Detect which cell encompasses the target text, then output its [x, y] center coordinate. 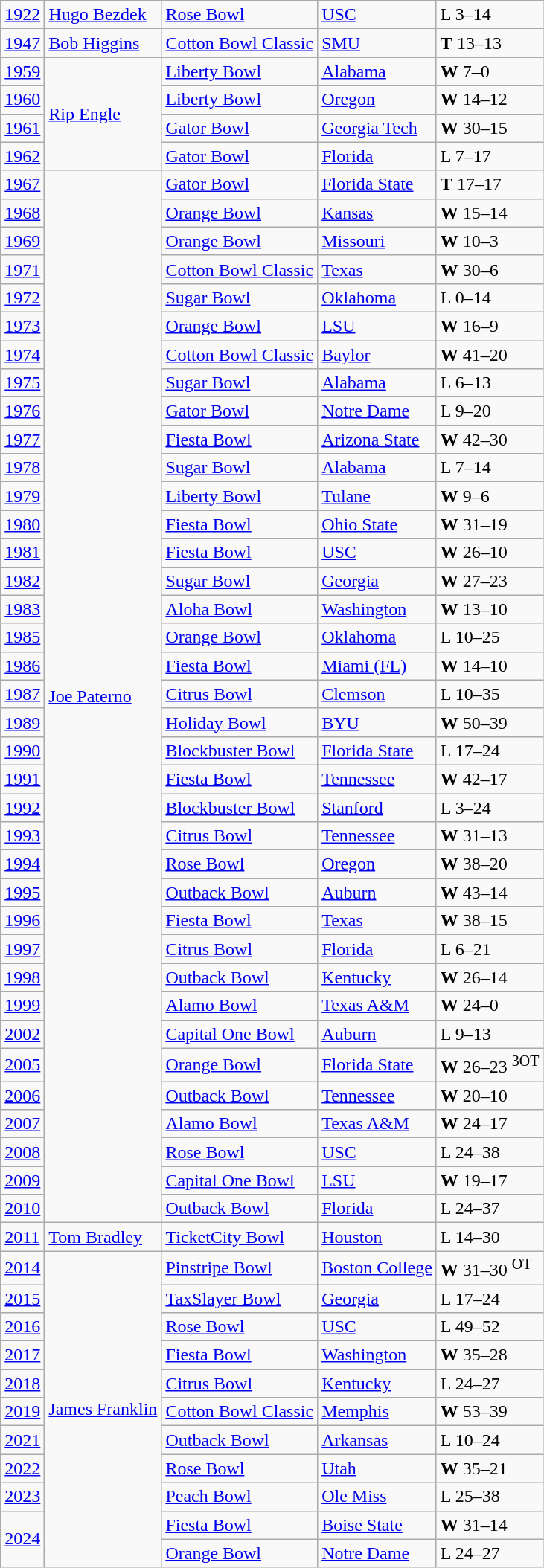
1996 [22, 921]
Houston [377, 1237]
W 41–20 [490, 355]
L 24–38 [490, 1152]
W 27–23 [490, 581]
2017 [22, 1355]
W 26–10 [490, 553]
1973 [22, 326]
TaxSlayer Bowl [240, 1299]
Ole Miss [377, 1497]
L 3–14 [490, 15]
W 15–14 [490, 213]
Kansas [377, 213]
T 13–13 [490, 43]
W 31–13 [490, 836]
L 10–25 [490, 637]
1989 [22, 722]
1999 [22, 1006]
W 38–20 [490, 864]
T 17–17 [490, 184]
W 30–15 [490, 128]
W 7–0 [490, 71]
2005 [22, 1065]
Memphis [377, 1412]
2007 [22, 1124]
1962 [22, 156]
James Franklin [103, 1409]
Boise State [377, 1525]
2009 [22, 1180]
Holiday Bowl [240, 722]
1977 [22, 440]
Clemson [377, 694]
W 35–28 [490, 1355]
2011 [22, 1237]
Rip Engle [103, 114]
Baylor [377, 355]
Utah [377, 1468]
L 6–21 [490, 949]
Joe Paterno [103, 696]
1960 [22, 100]
2021 [22, 1440]
1976 [22, 411]
Stanford [377, 807]
1983 [22, 609]
W 10–3 [490, 241]
W 53–39 [490, 1412]
1982 [22, 581]
W 13–10 [490, 609]
W 24–0 [490, 1006]
1967 [22, 184]
W 19–17 [490, 1180]
1972 [22, 298]
W 35–21 [490, 1468]
W 20–10 [490, 1096]
W 42–30 [490, 440]
SMU [377, 43]
Arkansas [377, 1440]
1991 [22, 779]
W 24–17 [490, 1124]
1975 [22, 383]
1992 [22, 807]
L 9–13 [490, 1034]
W 50–39 [490, 722]
1922 [22, 15]
1998 [22, 977]
TicketCity Bowl [240, 1237]
1995 [22, 893]
1961 [22, 128]
2014 [22, 1267]
L 24–37 [490, 1209]
Miami (FL) [377, 666]
L 7–14 [490, 468]
1947 [22, 43]
1974 [22, 355]
W 43–14 [490, 893]
L 10–35 [490, 694]
Peach Bowl [240, 1497]
W 14–10 [490, 666]
2015 [22, 1299]
Georgia Tech [377, 128]
1994 [22, 864]
2018 [22, 1384]
1978 [22, 468]
2008 [22, 1152]
W 38–15 [490, 921]
L 49–52 [490, 1327]
Hugo Bezdek [103, 15]
W 30–6 [490, 269]
2010 [22, 1209]
Tulane [377, 496]
Boston College [377, 1267]
L 25–38 [490, 1497]
W 31–30 OT [490, 1267]
W 42–17 [490, 779]
2016 [22, 1327]
W 16–9 [490, 326]
L 10–24 [490, 1440]
Tom Bradley [103, 1237]
1969 [22, 241]
Aloha Bowl [240, 609]
1993 [22, 836]
L 7–17 [490, 156]
2024 [22, 1539]
Arizona State [377, 440]
Bob Higgins [103, 43]
1980 [22, 524]
W 14–12 [490, 100]
2019 [22, 1412]
1971 [22, 269]
1985 [22, 637]
L 3–24 [490, 807]
2022 [22, 1468]
BYU [377, 722]
2023 [22, 1497]
2002 [22, 1034]
1959 [22, 71]
1990 [22, 751]
W 26–23 3OT [490, 1065]
1968 [22, 213]
W 31–14 [490, 1525]
1981 [22, 553]
1997 [22, 949]
W 9–6 [490, 496]
Missouri [377, 241]
1987 [22, 694]
Ohio State [377, 524]
Pinstripe Bowl [240, 1267]
W 26–14 [490, 977]
L 0–14 [490, 298]
2006 [22, 1096]
1979 [22, 496]
L 9–20 [490, 411]
L 14–30 [490, 1237]
L 6–13 [490, 383]
1986 [22, 666]
W 31–19 [490, 524]
